Output the (X, Y) coordinate of the center of the cell containing the given text.  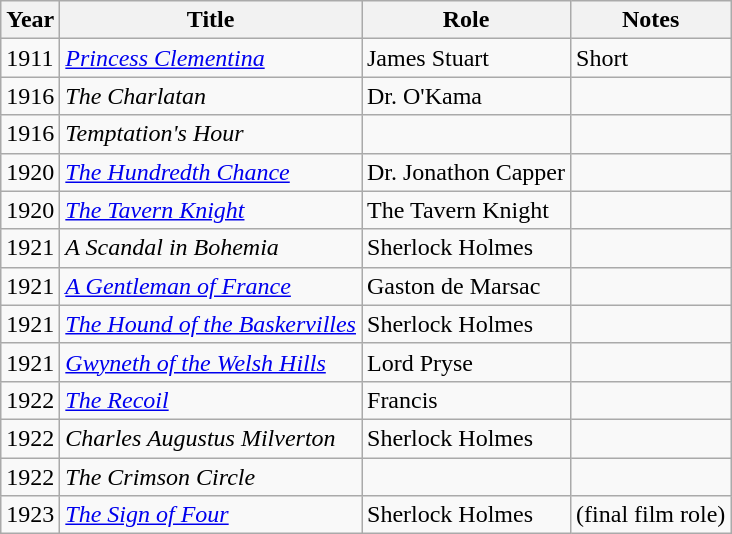
The Charlatan (211, 96)
The Crimson Circle (211, 477)
1911 (30, 58)
Short (651, 58)
Princess Clementina (211, 58)
The Hound of the Baskervilles (211, 324)
Notes (651, 20)
(final film role) (651, 515)
Dr. Jonathon Capper (466, 172)
Lord Pryse (466, 362)
Dr. O'Kama (466, 96)
Year (30, 20)
Role (466, 20)
Gwyneth of the Welsh Hills (211, 362)
Gaston de Marsac (466, 286)
The Hundredth Chance (211, 172)
Temptation's Hour (211, 134)
The Sign of Four (211, 515)
1923 (30, 515)
James Stuart (466, 58)
A Scandal in Bohemia (211, 248)
The Recoil (211, 400)
A Gentleman of France (211, 286)
Charles Augustus Milverton (211, 438)
Title (211, 20)
Francis (466, 400)
